Locate the cell with the specified text and output its [x, y] center coordinate. 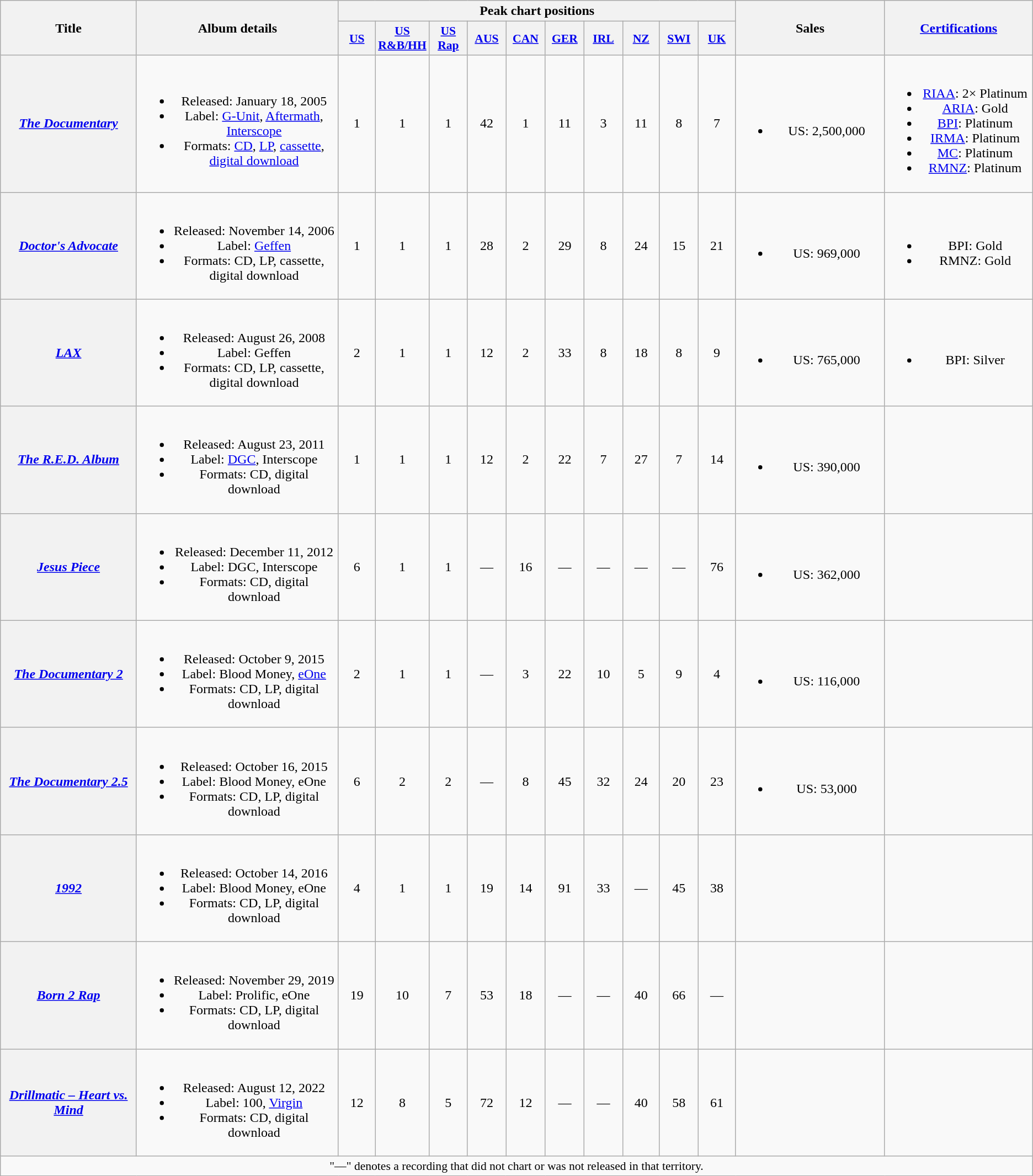
Released: August 26, 2008Label: GeffenFormats: CD, LP, cassette, digital download [237, 353]
Released: January 18, 2005Label: G-Unit, Aftermath, InterscopeFormats: CD, LP, cassette, digital download [237, 124]
1992 [68, 888]
91 [565, 888]
IRL [604, 39]
61 [717, 1102]
20 [679, 781]
UK [717, 39]
Released: August 12, 2022Label: 100, VirginFormats: CD, digital download [237, 1102]
The Documentary 2 [68, 674]
NZ [641, 39]
Released: November 29, 2019Label: Prolific, eOneFormats: CD, LP, digital download [237, 995]
SWI [679, 39]
Certifications [959, 28]
16 [525, 567]
23 [717, 781]
Released: August 23, 2011Label: DGC, InterscopeFormats: CD, digital download [237, 460]
Peak chart positions [537, 11]
US [356, 39]
Drillmatic – Heart vs. Mind [68, 1102]
Released: October 9, 2015Label: Blood Money, eOneFormats: CD, LP, digital download [237, 674]
28 [487, 246]
15 [679, 246]
76 [717, 567]
The Documentary 2.5 [68, 781]
US: 390,000 [810, 460]
Released: December 11, 2012Label: DGC, InterscopeFormats: CD, digital download [237, 567]
US: 2,500,000 [810, 124]
32 [604, 781]
Born 2 Rap [68, 995]
Sales [810, 28]
Jesus Piece [68, 567]
GER [565, 39]
CAN [525, 39]
Released: November 14, 2006Label: GeffenFormats: CD, LP, cassette, digital download [237, 246]
USR&B/HH [402, 39]
USRap [448, 39]
US: 969,000 [810, 246]
RIAA: 2× PlatinumARIA: GoldBPI: PlatinumIRMA: PlatinumMC: PlatinumRMNZ: Platinum [959, 124]
72 [487, 1102]
LAX [68, 353]
Title [68, 28]
53 [487, 995]
BPI: GoldRMNZ: Gold [959, 246]
US: 362,000 [810, 567]
Released: October 16, 2015Label: Blood Money, eOneFormats: CD, LP, digital download [237, 781]
"—" denotes a recording that did not chart or was not released in that territory. [516, 1166]
58 [679, 1102]
AUS [487, 39]
The R.E.D. Album [68, 460]
66 [679, 995]
US: 765,000 [810, 353]
The Documentary [68, 124]
27 [641, 460]
US: 116,000 [810, 674]
38 [717, 888]
42 [487, 124]
29 [565, 246]
Album details [237, 28]
Doctor's Advocate [68, 246]
BPI: Silver [959, 353]
Released: October 14, 2016Label: Blood Money, eOneFormats: CD, LP, digital download [237, 888]
21 [717, 246]
US: 53,000 [810, 781]
